From the cell containing the given text, extract its center point as [X, Y] coordinate. 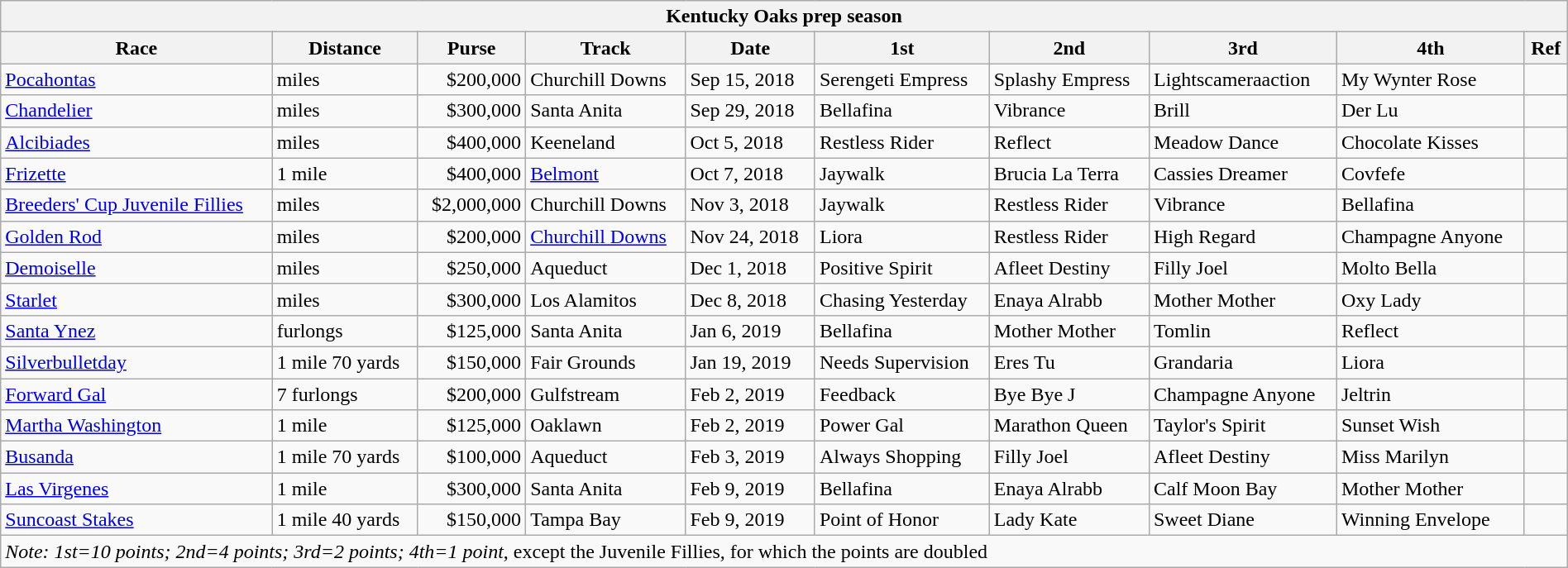
$100,000 [471, 457]
$2,000,000 [471, 205]
Golden Rod [136, 236]
Demoiselle [136, 268]
Feb 3, 2019 [751, 457]
Positive Spirit [901, 268]
Breeders' Cup Juvenile Fillies [136, 205]
Alcibiades [136, 142]
Martha Washington [136, 426]
Date [751, 48]
Power Gal [901, 426]
Purse [471, 48]
Sep 15, 2018 [751, 79]
Jan 6, 2019 [751, 331]
Starlet [136, 299]
Pocahontas [136, 79]
Covfefe [1431, 174]
Kentucky Oaks prep season [784, 17]
Santa Ynez [136, 331]
Needs Supervision [901, 362]
Suncoast Stakes [136, 520]
Marathon Queen [1068, 426]
Calf Moon Bay [1242, 489]
Brucia La Terra [1068, 174]
Los Alamitos [605, 299]
Sep 29, 2018 [751, 111]
Splashy Empress [1068, 79]
7 furlongs [345, 394]
Oaklawn [605, 426]
1 mile 40 yards [345, 520]
Tomlin [1242, 331]
Bye Bye J [1068, 394]
Fair Grounds [605, 362]
Keeneland [605, 142]
Ref [1546, 48]
Der Lu [1431, 111]
Meadow Dance [1242, 142]
Sweet Diane [1242, 520]
Busanda [136, 457]
My Wynter Rose [1431, 79]
Oct 7, 2018 [751, 174]
3rd [1242, 48]
Dec 8, 2018 [751, 299]
Dec 1, 2018 [751, 268]
Oct 5, 2018 [751, 142]
$250,000 [471, 268]
4th [1431, 48]
Jan 19, 2019 [751, 362]
Track [605, 48]
Gulfstream [605, 394]
Oxy Lady [1431, 299]
Lightscameraaction [1242, 79]
Grandaria [1242, 362]
Miss Marilyn [1431, 457]
High Regard [1242, 236]
Silverbulletday [136, 362]
Winning Envelope [1431, 520]
Chasing Yesterday [901, 299]
Note: 1st=10 points; 2nd=4 points; 3rd=2 points; 4th=1 point, except the Juvenile Fillies, for which the points are doubled [784, 551]
Chocolate Kisses [1431, 142]
Frizette [136, 174]
Race [136, 48]
Sunset Wish [1431, 426]
Molto Bella [1431, 268]
Always Shopping [901, 457]
Forward Gal [136, 394]
Serengeti Empress [901, 79]
Tampa Bay [605, 520]
2nd [1068, 48]
1st [901, 48]
Cassies Dreamer [1242, 174]
Chandelier [136, 111]
Eres Tu [1068, 362]
Nov 3, 2018 [751, 205]
Brill [1242, 111]
Nov 24, 2018 [751, 236]
Point of Honor [901, 520]
Las Virgenes [136, 489]
Belmont [605, 174]
Lady Kate [1068, 520]
Distance [345, 48]
Taylor's Spirit [1242, 426]
Jeltrin [1431, 394]
furlongs [345, 331]
Feedback [901, 394]
